Capture the cell that displays the provided text and extract its (x, y) central coordinate. 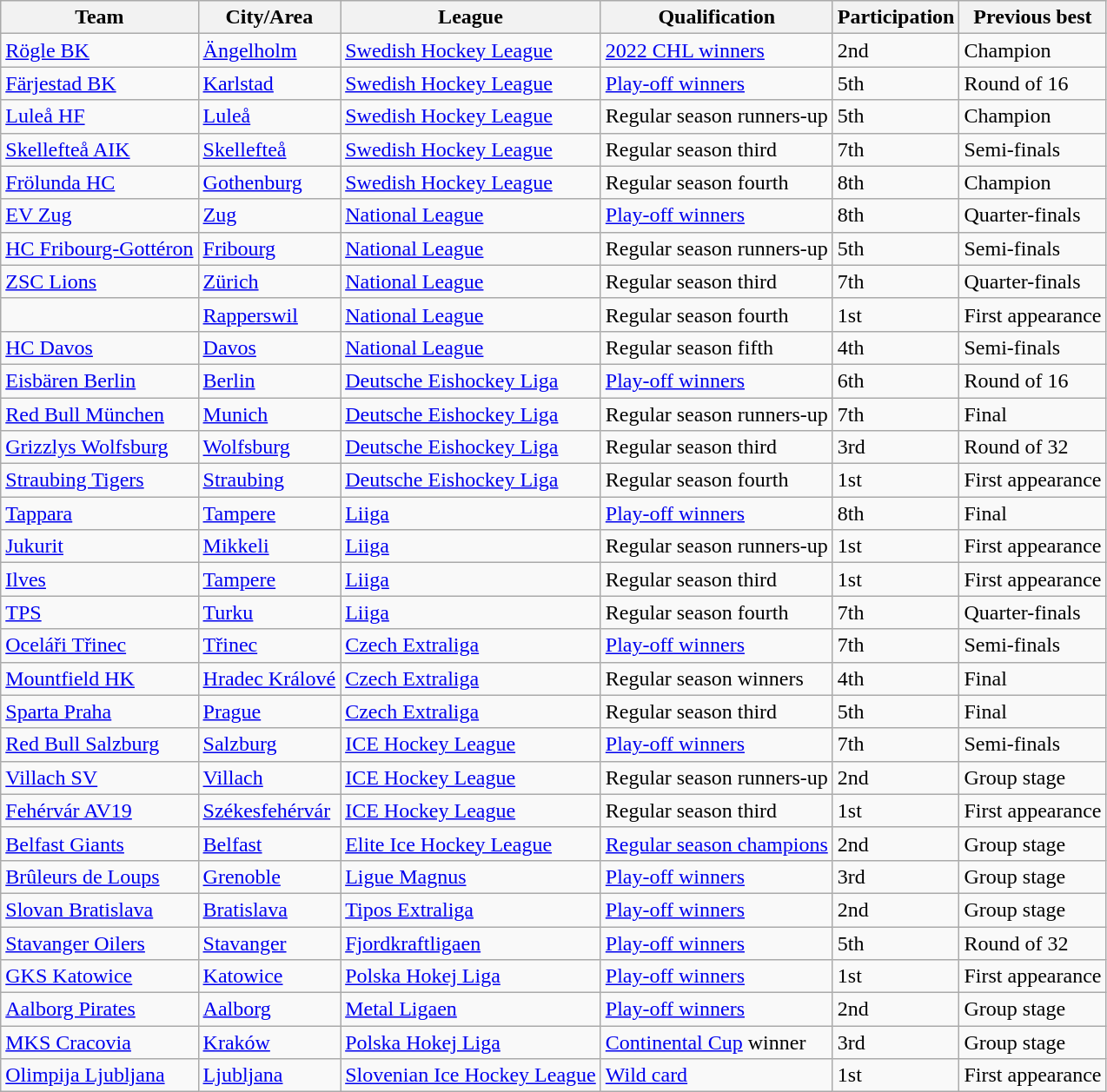
Slovenian Ice Hockey League (471, 1075)
Jukurit (99, 546)
Regular season champions (716, 844)
Rapperswil (269, 314)
Fribourg (269, 248)
Katowice (269, 976)
Gothenburg (269, 182)
Straubing Tigers (99, 480)
Ängelholm (269, 50)
MKS Cracovia (99, 1042)
Berlin (269, 381)
Aalborg Pirates (99, 1009)
Stavanger Oilers (99, 943)
Skellefteå (269, 149)
Continental Cup winner (716, 1042)
Frölunda HC (99, 182)
Belfast Giants (99, 844)
Slovan Bratislava (99, 910)
Team (99, 17)
Székesfehérvár (269, 811)
Turku (269, 612)
Wild card (716, 1075)
Tipos Extraliga (471, 910)
Zug (269, 215)
TPS (99, 612)
Třinec (269, 645)
Straubing (269, 480)
Hradec Králové (269, 678)
Grizzlys Wolfsburg (99, 447)
Skellefteå AIK (99, 149)
Tappara (99, 513)
Olimpija Ljubljana (99, 1075)
Previous best (1032, 17)
Sparta Praha (99, 711)
City/Area (269, 17)
Villach (269, 778)
Karlstad (269, 83)
Kraków (269, 1042)
GKS Katowice (99, 976)
Mountfield HK (99, 678)
Metal Ligaen (471, 1009)
2022 CHL winners (716, 50)
Ilves (99, 579)
Prague (269, 711)
Villach SV (99, 778)
HC Fribourg-Gottéron (99, 248)
Aalborg (269, 1009)
Regular season winners (716, 678)
Färjestad BK (99, 83)
Luleå HF (99, 116)
ZSC Lions (99, 281)
Fjordkraftligaen (471, 943)
6th (896, 381)
Stavanger (269, 943)
Participation (896, 17)
EV Zug (99, 215)
Fehérvár AV19 (99, 811)
Qualification (716, 17)
Oceláři Třinec (99, 645)
Zürich (269, 281)
Red Bull Salzburg (99, 745)
HC Davos (99, 347)
Ljubljana (269, 1075)
Ligue Magnus (471, 877)
Brûleurs de Loups (99, 877)
Mikkeli (269, 546)
Rögle BK (99, 50)
Salzburg (269, 745)
Davos (269, 347)
Regular season fifth (716, 347)
Belfast (269, 844)
Elite Ice Hockey League (471, 844)
Red Bull München (99, 414)
Eisbären Berlin (99, 381)
Bratislava (269, 910)
Munich (269, 414)
Grenoble (269, 877)
League (471, 17)
Luleå (269, 116)
Wolfsburg (269, 447)
